Scan for the cell matching the given text and deliver its (x, y) coordinate at center. 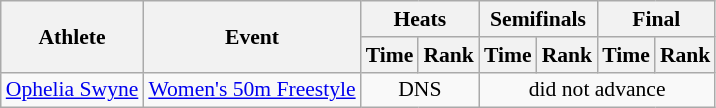
DNS (420, 90)
Ophelia Swyne (72, 90)
did not advance (597, 90)
Women's 50m Freestyle (252, 90)
Semifinals (538, 19)
Event (252, 36)
Athlete (72, 36)
Final (656, 19)
Heats (420, 19)
